Scan for the cell matching the given text and deliver its (X, Y) coordinate at center. 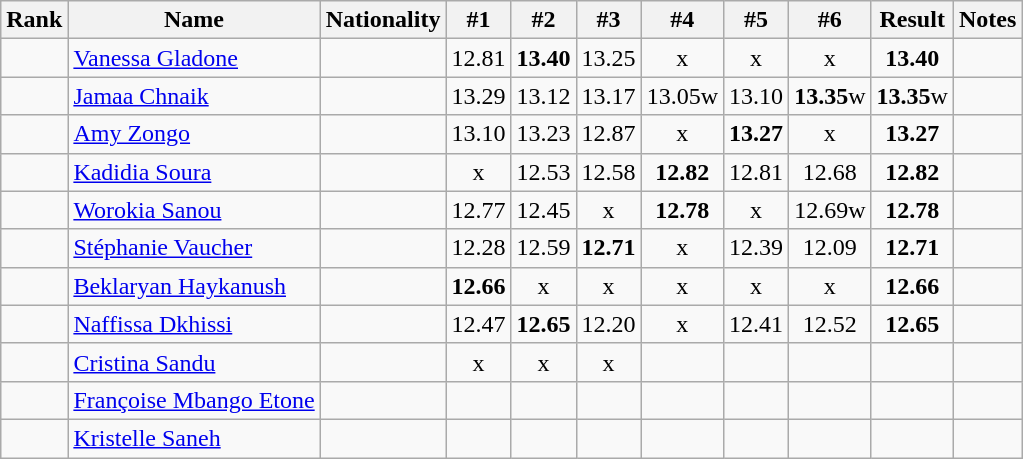
Beklaryan Haykanush (194, 286)
12.39 (756, 248)
#3 (608, 20)
12.20 (608, 324)
Françoise Mbango Etone (194, 400)
12.77 (478, 210)
#5 (756, 20)
13.25 (608, 58)
12.59 (544, 248)
12.47 (478, 324)
Notes (987, 20)
13.23 (544, 134)
12.53 (544, 172)
12.09 (830, 248)
Kristelle Saneh (194, 438)
Worokia Sanou (194, 210)
Nationality (383, 20)
Stéphanie Vaucher (194, 248)
13.29 (478, 96)
12.52 (830, 324)
#4 (682, 20)
13.05w (682, 96)
#6 (830, 20)
Amy Zongo (194, 134)
12.68 (830, 172)
Result (912, 20)
12.58 (608, 172)
Name (194, 20)
12.45 (544, 210)
12.28 (478, 248)
12.41 (756, 324)
#1 (478, 20)
Vanessa Gladone (194, 58)
Cristina Sandu (194, 362)
Kadidia Soura (194, 172)
Naffissa Dkhissi (194, 324)
12.69w (830, 210)
13.12 (544, 96)
Jamaa Chnaik (194, 96)
#2 (544, 20)
Rank (34, 20)
12.87 (608, 134)
13.17 (608, 96)
